Find where the given text appears and provide that cell's center as (X, Y) coordinate. 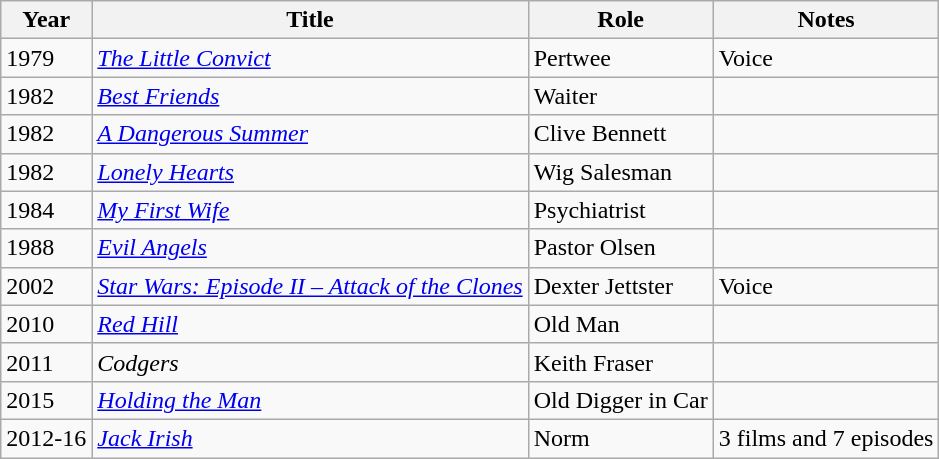
Keith Fraser (620, 362)
Wig Salesman (620, 172)
Dexter Jettster (620, 286)
Best Friends (310, 96)
Red Hill (310, 324)
2012-16 (46, 438)
Role (620, 20)
Pertwee (620, 58)
Codgers (310, 362)
Year (46, 20)
Norm (620, 438)
Pastor Olsen (620, 248)
Psychiatrist (620, 210)
Notes (826, 20)
Star Wars: Episode II – Attack of the Clones (310, 286)
Old Man (620, 324)
Title (310, 20)
Jack Irish (310, 438)
1988 (46, 248)
Evil Angels (310, 248)
Lonely Hearts (310, 172)
2011 (46, 362)
A Dangerous Summer (310, 134)
Clive Bennett (620, 134)
1984 (46, 210)
My First Wife (310, 210)
1979 (46, 58)
2015 (46, 400)
3 films and 7 episodes (826, 438)
2010 (46, 324)
The Little Convict (310, 58)
2002 (46, 286)
Waiter (620, 96)
Old Digger in Car (620, 400)
Holding the Man (310, 400)
